Provide the [X, Y] coordinate of the cell's center where the given text is located.  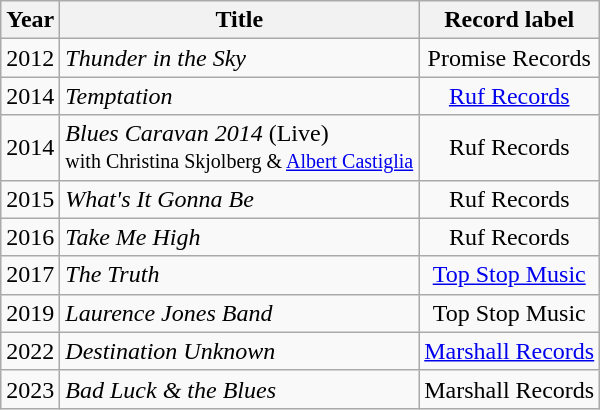
What's It Gonna Be [240, 199]
Take Me High [240, 237]
Thunder in the Sky [240, 58]
Record label [510, 20]
Destination Unknown [240, 351]
2017 [30, 275]
2016 [30, 237]
2023 [30, 389]
Blues Caravan 2014 (Live)with Christina Skjolberg & Albert Castiglia [240, 148]
Promise Records [510, 58]
2012 [30, 58]
Year [30, 20]
2022 [30, 351]
Laurence Jones Band [240, 313]
Temptation [240, 96]
2015 [30, 199]
Title [240, 20]
The Truth [240, 275]
Bad Luck & the Blues [240, 389]
2019 [30, 313]
